Capture the cell that displays the provided text and extract its (x, y) central coordinate. 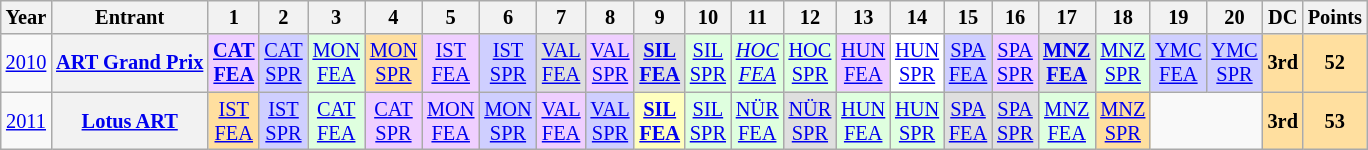
16 (1015, 17)
Lotus ART (130, 121)
Points (1335, 17)
7 (562, 17)
11 (758, 17)
8 (610, 17)
15 (968, 17)
6 (508, 17)
NÜRSPR (810, 121)
YMCSPR (1234, 63)
52 (1335, 63)
4 (394, 17)
Entrant (130, 17)
HOCFEA (758, 63)
YMCFEA (1178, 63)
17 (1066, 17)
2010 (26, 63)
19 (1178, 17)
9 (659, 17)
2011 (26, 121)
2 (283, 17)
5 (450, 17)
18 (1122, 17)
14 (917, 17)
HOCSPR (810, 63)
20 (1234, 17)
Year (26, 17)
53 (1335, 121)
10 (708, 17)
ART Grand Prix (130, 63)
DC (1283, 17)
12 (810, 17)
13 (863, 17)
NÜRFEA (758, 121)
3 (336, 17)
1 (234, 17)
